Provide the (X, Y) coordinate of the cell's center where the given text is located.  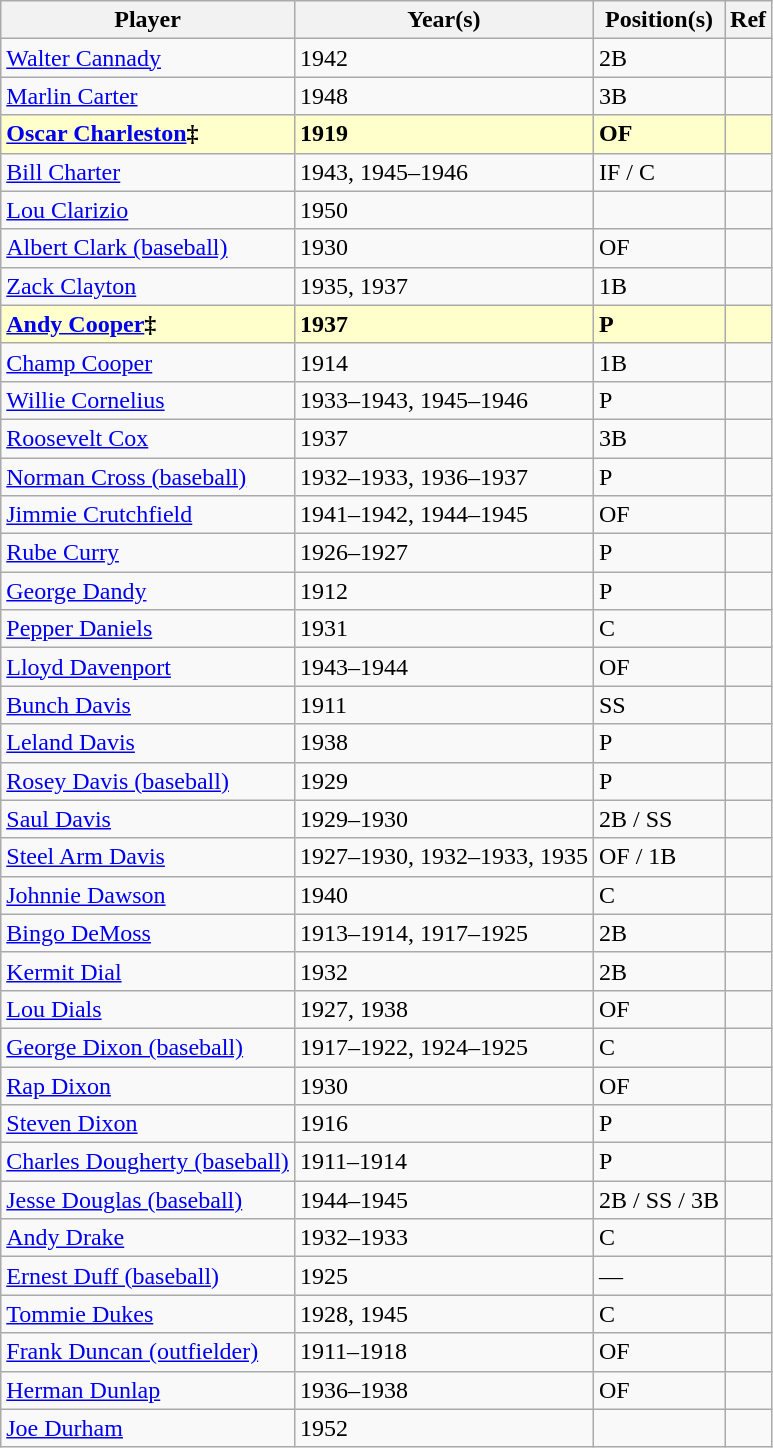
1943–1944 (444, 667)
1950 (444, 210)
1938 (444, 743)
1941–1942, 1944–1945 (444, 515)
1917–1922, 1924–1925 (444, 1047)
Albert Clark (baseball) (148, 248)
Frank Duncan (outfielder) (148, 1352)
Lloyd Davenport (148, 667)
— (658, 1276)
Marlin Carter (148, 96)
Andy Cooper‡ (148, 324)
Ernest Duff (baseball) (148, 1276)
Lou Dials (148, 1009)
1931 (444, 629)
Pepper Daniels (148, 629)
Year(s) (444, 20)
1927–1930, 1932–1933, 1935 (444, 857)
1943, 1945–1946 (444, 172)
1932–1933 (444, 1238)
1927, 1938 (444, 1009)
OF / 1B (658, 857)
Oscar Charleston‡ (148, 134)
George Dixon (baseball) (148, 1047)
1911–1918 (444, 1352)
Ref (748, 20)
1914 (444, 362)
1944–1945 (444, 1200)
Jimmie Crutchfield (148, 515)
Roosevelt Cox (148, 438)
Charles Dougherty (baseball) (148, 1162)
Position(s) (658, 20)
Rap Dixon (148, 1085)
Champ Cooper (148, 362)
Herman Dunlap (148, 1390)
1948 (444, 96)
1928, 1945 (444, 1314)
1911 (444, 705)
George Dandy (148, 591)
2B / SS (658, 819)
IF / C (658, 172)
1935, 1937 (444, 286)
Lou Clarizio (148, 210)
1952 (444, 1428)
1919 (444, 134)
Saul Davis (148, 819)
Joe Durham (148, 1428)
Steven Dixon (148, 1124)
1929 (444, 781)
Rube Curry (148, 553)
Bunch Davis (148, 705)
1932 (444, 971)
1913–1914, 1917–1925 (444, 933)
Leland Davis (148, 743)
1936–1938 (444, 1390)
Jesse Douglas (baseball) (148, 1200)
Willie Cornelius (148, 400)
Tommie Dukes (148, 1314)
Andy Drake (148, 1238)
1933–1943, 1945–1946 (444, 400)
1929–1930 (444, 819)
Bill Charter (148, 172)
1912 (444, 591)
2B / SS / 3B (658, 1200)
Walter Cannady (148, 58)
Bingo DeMoss (148, 933)
Kermit Dial (148, 971)
1940 (444, 895)
1911–1914 (444, 1162)
SS (658, 705)
Johnnie Dawson (148, 895)
Norman Cross (baseball) (148, 477)
Player (148, 20)
Zack Clayton (148, 286)
1942 (444, 58)
Steel Arm Davis (148, 857)
1916 (444, 1124)
1926–1927 (444, 553)
Rosey Davis (baseball) (148, 781)
1925 (444, 1276)
1932–1933, 1936–1937 (444, 477)
